Extract the [X, Y] coordinate from the center of the cell holding the provided text.  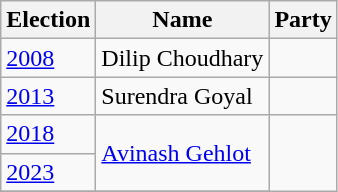
2013 [48, 96]
Surendra Goyal [182, 96]
2018 [48, 134]
Name [182, 20]
Party [303, 20]
Avinash Gehlot [182, 153]
Election [48, 20]
Dilip Choudhary [182, 58]
2008 [48, 58]
2023 [48, 172]
